From the cell containing the given text, extract its center point as [x, y] coordinate. 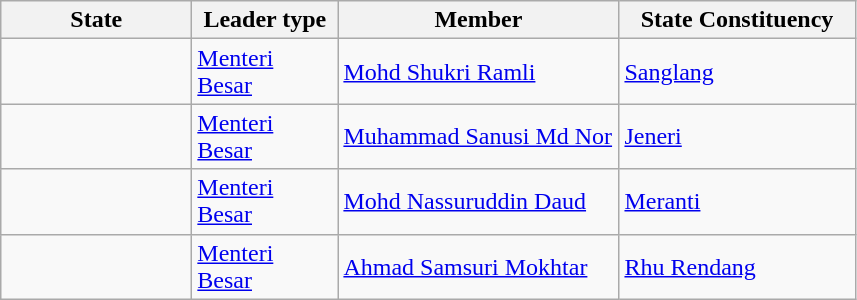
Sanglang [737, 72]
State Constituency [737, 20]
Ahmad Samsuri Mokhtar [478, 266]
Mohd Nassuruddin Daud [478, 202]
Muhammad Sanusi Md Nor [478, 136]
Rhu Rendang [737, 266]
Jeneri [737, 136]
Mohd Shukri Ramli [478, 72]
State [96, 20]
Meranti [737, 202]
Member [478, 20]
Leader type [265, 20]
